Identify which cell holds the provided text, then report its (X, Y) central coordinate. 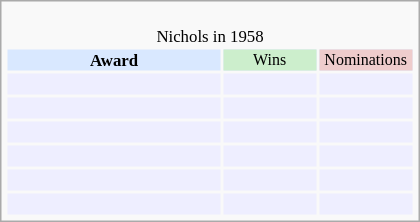
Nichols in 1958 (210, 28)
Award (114, 60)
Nominations (366, 60)
Wins (270, 60)
